Find where the given text appears and provide that cell's center as [x, y] coordinate. 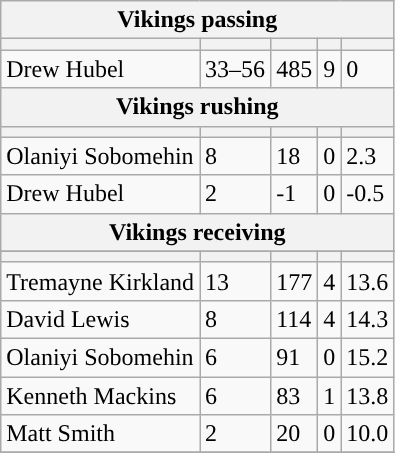
13.8 [368, 395]
Matt Smith [100, 434]
177 [294, 281]
David Lewis [100, 319]
18 [294, 156]
Vikings passing [198, 20]
10.0 [368, 434]
1 [330, 395]
91 [294, 357]
20 [294, 434]
114 [294, 319]
Vikings rushing [198, 107]
-0.5 [368, 194]
83 [294, 395]
485 [294, 69]
Kenneth Mackins [100, 395]
15.2 [368, 357]
2.3 [368, 156]
-1 [294, 194]
9 [330, 69]
33–56 [236, 69]
Tremayne Kirkland [100, 281]
13 [236, 281]
13.6 [368, 281]
14.3 [368, 319]
Vikings receiving [198, 232]
